Locate the cell with the specified text and output its [x, y] center coordinate. 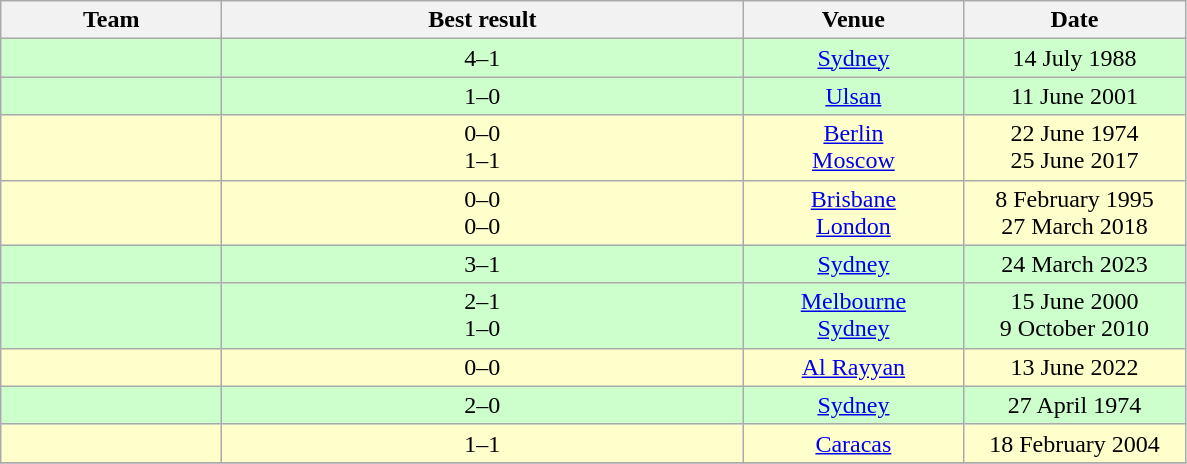
8 February 199527 March 2018 [1074, 212]
Venue [854, 20]
13 June 2022 [1074, 367]
0–0 0–0 [482, 212]
11 June 2001 [1074, 96]
2–1 1–0 [482, 316]
1–0 [482, 96]
Brisbane London [854, 212]
14 July 1988 [1074, 58]
3–1 [482, 264]
Berlin Moscow [854, 148]
Al Rayyan [854, 367]
1–1 [482, 443]
Ulsan [854, 96]
Best result [482, 20]
Team [112, 20]
2–0 [482, 405]
Melbourne Sydney [854, 316]
4–1 [482, 58]
22 June 1974 25 June 2017 [1074, 148]
18 February 2004 [1074, 443]
Caracas [854, 443]
24 March 2023 [1074, 264]
0–0 [482, 367]
0–0 1–1 [482, 148]
15 June 2000 9 October 2010 [1074, 316]
Date [1074, 20]
27 April 1974 [1074, 405]
